Locate the cell with the specified text and output its [X, Y] center coordinate. 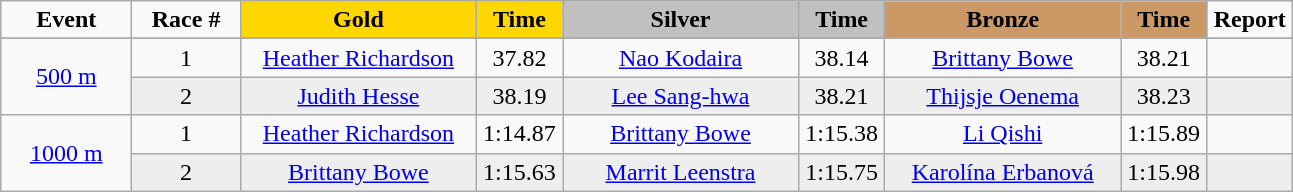
1:15.75 [842, 172]
Report [1250, 20]
Gold [358, 20]
38.14 [842, 58]
1:15.63 [519, 172]
Lee Sang-hwa [680, 96]
Judith Hesse [358, 96]
Silver [680, 20]
Li Qishi [1003, 134]
Marrit Leenstra [680, 172]
Karolína Erbanová [1003, 172]
Nao Kodaira [680, 58]
38.19 [519, 96]
38.23 [1164, 96]
Thijsje Oenema [1003, 96]
1:15.98 [1164, 172]
Bronze [1003, 20]
Event [66, 20]
1000 m [66, 153]
37.82 [519, 58]
1:14.87 [519, 134]
1:15.89 [1164, 134]
Race # [186, 20]
1:15.38 [842, 134]
500 m [66, 77]
